Determine the [x, y] coordinate at the center of the cell enclosing the given text.  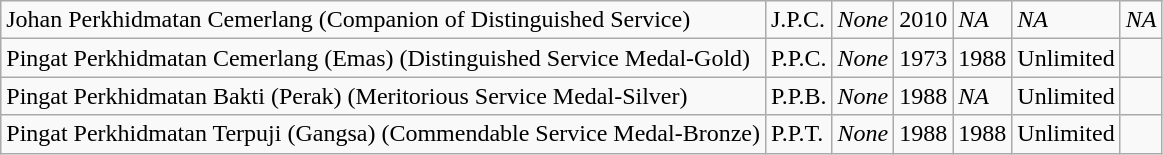
P.P.C. [798, 58]
Johan Perkhidmatan Cemerlang (Companion of Distinguished Service) [384, 20]
Pingat Perkhidmatan Cemerlang (Emas) (Distinguished Service Medal-Gold) [384, 58]
J.P.C. [798, 20]
P.P.T. [798, 134]
2010 [924, 20]
Pingat Perkhidmatan Terpuji (Gangsa) (Commendable Service Medal-Bronze) [384, 134]
Pingat Perkhidmatan Bakti (Perak) (Meritorious Service Medal-Silver) [384, 96]
P.P.B. [798, 96]
1973 [924, 58]
